Locate the cell with the specified text and output its (X, Y) center coordinate. 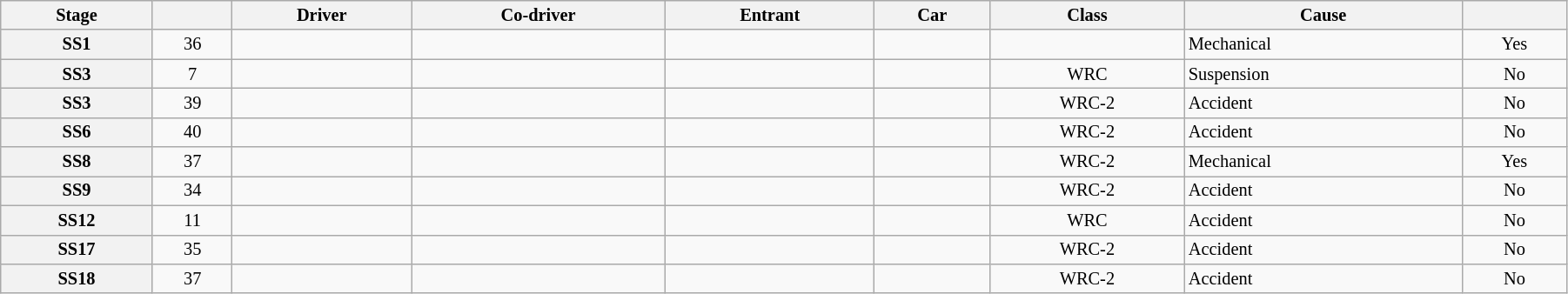
SS17 (77, 250)
Stage (77, 15)
Cause (1323, 15)
SS8 (77, 162)
Entrant (770, 15)
Class (1088, 15)
Suspension (1323, 74)
36 (192, 44)
SS1 (77, 44)
34 (192, 190)
40 (192, 132)
7 (192, 74)
SS18 (77, 278)
Car (933, 15)
39 (192, 103)
SS9 (77, 190)
SS6 (77, 132)
35 (192, 250)
Co-driver (539, 15)
11 (192, 220)
SS12 (77, 220)
Driver (322, 15)
